Search for the cell housing the specified text and yield its (x, y) center coordinate. 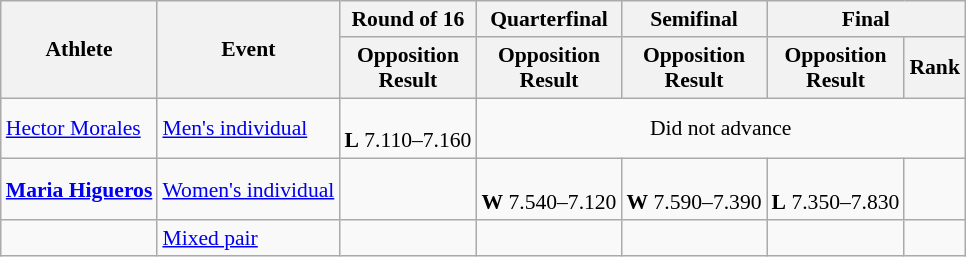
Round of 16 (408, 19)
Hector Morales (80, 128)
Mixed pair (248, 238)
L 7.110–7.160 (408, 128)
Final (866, 19)
W 7.540–7.120 (548, 190)
Athlete (80, 50)
Women's individual (248, 190)
Rank (934, 68)
Event (248, 50)
Did not advance (720, 128)
Maria Higueros (80, 190)
Men's individual (248, 128)
Semifinal (694, 19)
Quarterfinal (548, 19)
L 7.350–7.830 (836, 190)
W 7.590–7.390 (694, 190)
